Find where the given text appears and provide that cell's center as (X, Y) coordinate. 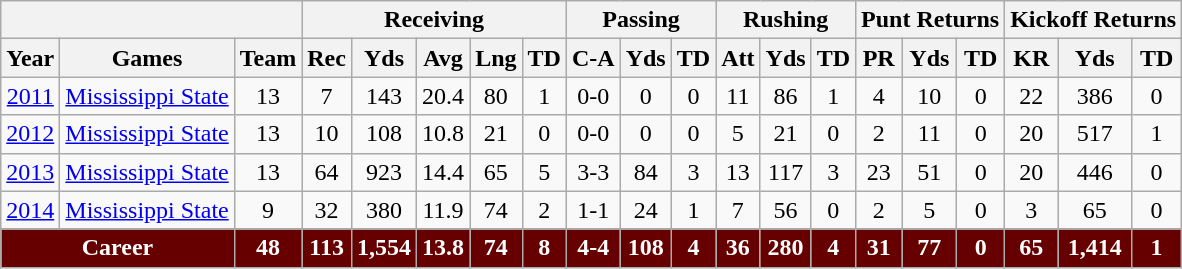
14.4 (444, 172)
9 (268, 210)
PR (879, 58)
Team (268, 58)
117 (786, 172)
86 (786, 96)
36 (738, 248)
1-1 (593, 210)
2012 (30, 134)
Year (30, 58)
Avg (444, 58)
56 (786, 210)
1,414 (1095, 248)
Kickoff Returns (1094, 20)
2011 (30, 96)
2014 (30, 210)
380 (384, 210)
Rec (327, 58)
Career (118, 248)
80 (496, 96)
1,554 (384, 248)
3-3 (593, 172)
31 (879, 248)
Receiving (434, 20)
23 (879, 172)
517 (1095, 134)
Rushing (786, 20)
113 (327, 248)
32 (327, 210)
24 (646, 210)
Passing (640, 20)
64 (327, 172)
280 (786, 248)
8 (544, 248)
143 (384, 96)
C-A (593, 58)
10.8 (444, 134)
446 (1095, 172)
22 (1032, 96)
13.8 (444, 248)
386 (1095, 96)
Punt Returns (930, 20)
11.9 (444, 210)
51 (930, 172)
KR (1032, 58)
Lng (496, 58)
77 (930, 248)
4-4 (593, 248)
84 (646, 172)
20.4 (444, 96)
2013 (30, 172)
Games (147, 58)
48 (268, 248)
Att (738, 58)
923 (384, 172)
